Pinpoint the cell where the given text exists, returning its (X, Y) midpoint coordinate. 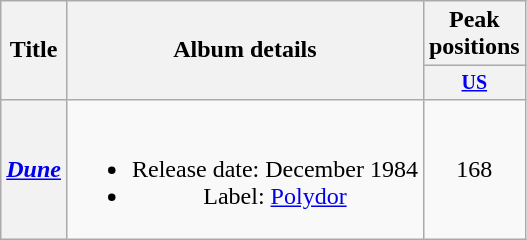
Title (34, 50)
Release date: December 1984Label: Polydor (244, 169)
Peak positions (474, 34)
US (474, 82)
168 (474, 169)
Album details (244, 50)
Dune (34, 169)
